Locate the cell with the specified text and output its [X, Y] center coordinate. 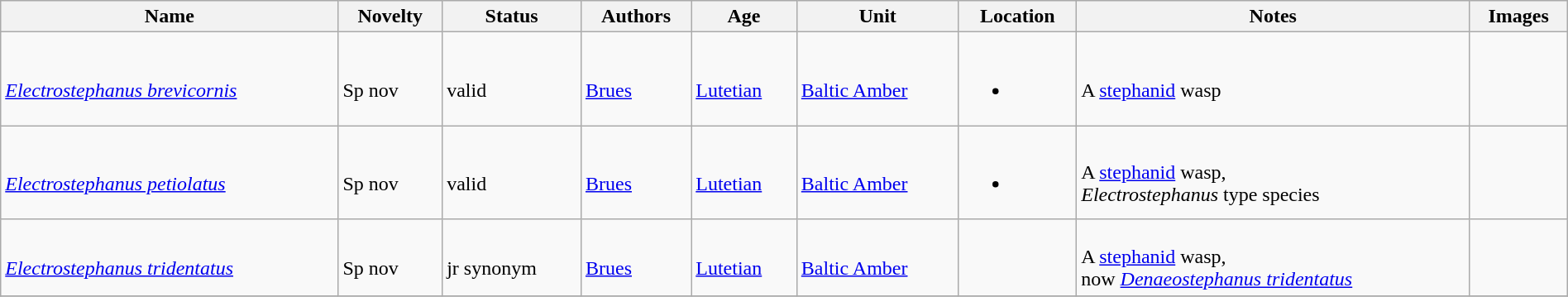
jr synonym [512, 257]
A stephanid wasp [1274, 79]
A stephanid wasp, Electrostephanus type species [1274, 172]
Novelty [390, 17]
Images [1518, 17]
A stephanid wasp, now Denaeostephanus tridentatus [1274, 257]
Unit [877, 17]
Name [170, 17]
Status [512, 17]
Authors [635, 17]
Electrostephanus petiolatus [170, 172]
Electrostephanus tridentatus [170, 257]
Location [1017, 17]
Electrostephanus brevicornis [170, 79]
Age [744, 17]
Notes [1274, 17]
